Pinpoint the cell where the given text exists, returning its [x, y] midpoint coordinate. 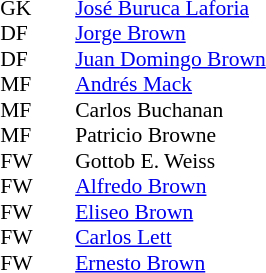
Carlos Lett [170, 237]
Jorge Brown [170, 33]
Patricio Browne [170, 135]
Alfredo Brown [170, 187]
Juan Domingo Brown [170, 59]
Carlos Buchanan [170, 110]
Gottob E. Weiss [170, 161]
Andrés Mack [170, 85]
Eliseo Brown [170, 212]
